Pinpoint the cell where the given text exists, returning its (x, y) midpoint coordinate. 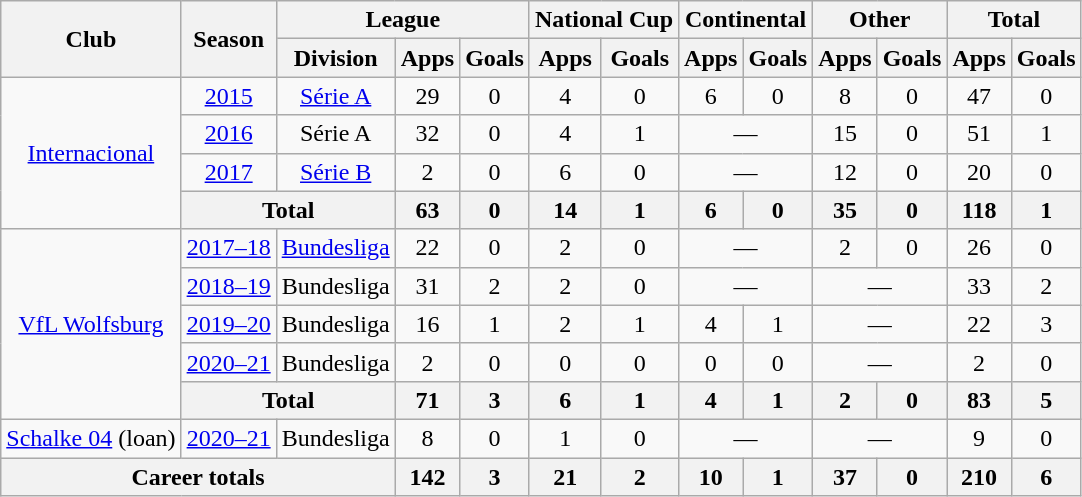
35 (845, 210)
10 (711, 477)
142 (427, 477)
21 (565, 477)
Série B (336, 172)
League (402, 20)
2019–20 (228, 324)
12 (845, 172)
16 (427, 324)
118 (979, 210)
VfL Wolfsburg (91, 324)
Career totals (198, 477)
29 (427, 96)
15 (845, 134)
2017 (228, 172)
26 (979, 248)
Season (228, 39)
210 (979, 477)
9 (979, 438)
71 (427, 400)
Continental (746, 20)
14 (565, 210)
51 (979, 134)
2016 (228, 134)
2017–18 (228, 248)
Division (336, 58)
47 (979, 96)
Schalke 04 (loan) (91, 438)
37 (845, 477)
Other (880, 20)
20 (979, 172)
31 (427, 286)
83 (979, 400)
63 (427, 210)
Internacional (91, 153)
National Cup (604, 20)
Club (91, 39)
5 (1046, 400)
2015 (228, 96)
32 (427, 134)
33 (979, 286)
2018–19 (228, 286)
